Return (x, y) of the center of cell containing provided text 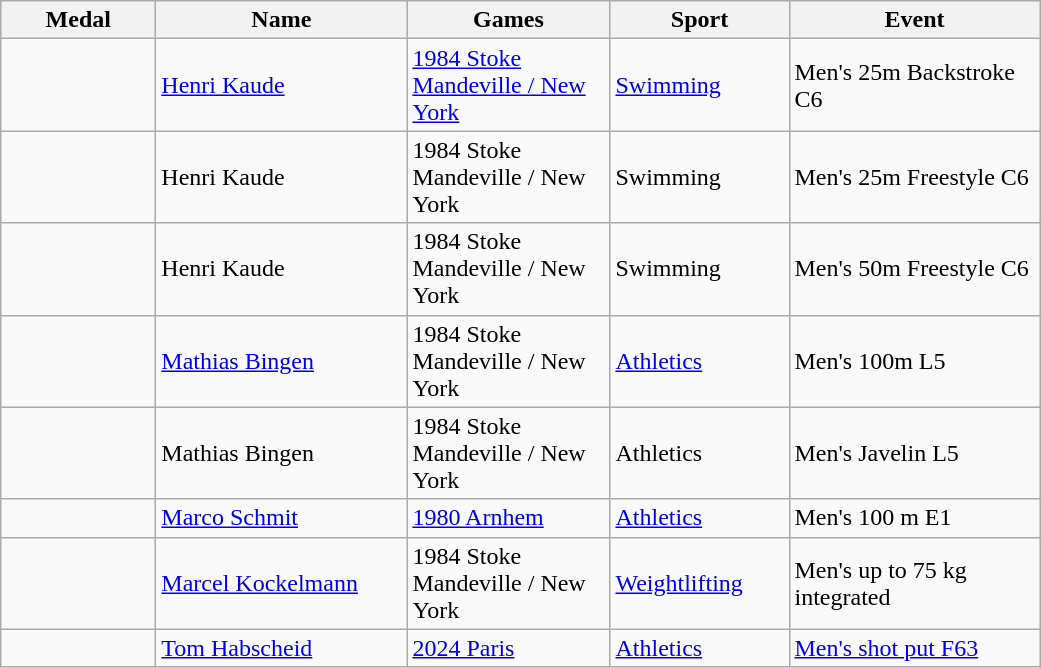
Marcel Kockelmann (282, 583)
Men's 100 m E1 (914, 518)
Men's 100m L5 (914, 361)
2024 Paris (508, 648)
Event (914, 20)
Men's up to 75 kg integrated (914, 583)
Men's shot put F63 (914, 648)
Sport (700, 20)
Men's 25m Backstroke C6 (914, 85)
Men's 25m Freestyle C6 (914, 177)
Tom Habscheid (282, 648)
Games (508, 20)
1980 Arnhem (508, 518)
Men's Javelin L5 (914, 453)
Men's 50m Freestyle C6 (914, 269)
Weightlifting (700, 583)
Name (282, 20)
Marco Schmit (282, 518)
Medal (78, 20)
